Extract the [X, Y] coordinate from the center of the cell holding the provided text.  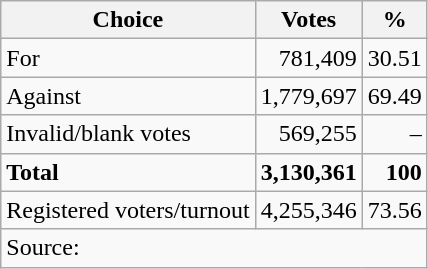
Choice [128, 20]
569,255 [308, 134]
For [128, 58]
4,255,346 [308, 210]
Source: [214, 248]
781,409 [308, 58]
73.56 [394, 210]
Votes [308, 20]
Total [128, 172]
30.51 [394, 58]
69.49 [394, 96]
1,779,697 [308, 96]
3,130,361 [308, 172]
Registered voters/turnout [128, 210]
Invalid/blank votes [128, 134]
– [394, 134]
% [394, 20]
Against [128, 96]
100 [394, 172]
